Extract the (X, Y) coordinate from the center of the cell holding the provided text.  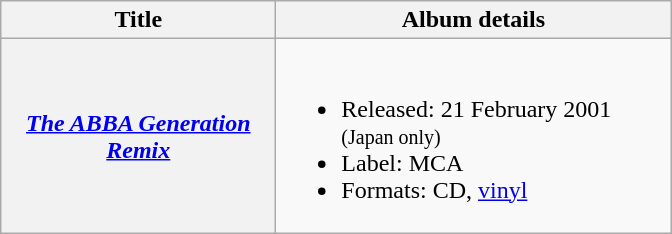
The ABBA Generation Remix (138, 136)
Title (138, 20)
Album details (474, 20)
Released: 21 February 2001 (Japan only)Label: MCAFormats: CD, vinyl (474, 136)
